For the text-containing cell, return its midpoint in [x, y] coordinate format. 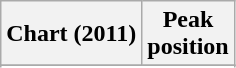
Chart (2011) [72, 34]
Peakposition [188, 34]
